Pinpoint the cell where the given text exists, returning its [X, Y] midpoint coordinate. 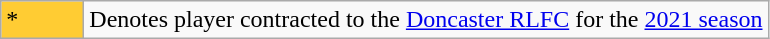
Denotes player contracted to the Doncaster RLFC for the 2021 season [426, 20]
* [42, 20]
